Return [x, y] of the center of cell containing provided text 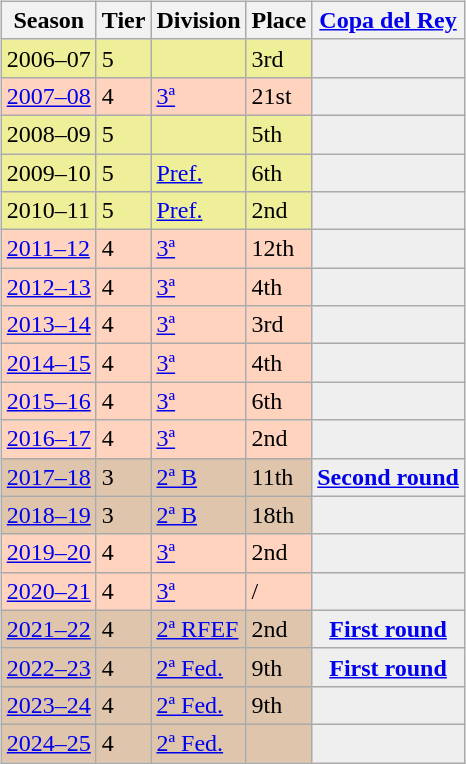
2021–22 [48, 629]
21st [279, 96]
2016–17 [48, 439]
12th [279, 249]
Tier [124, 20]
2012–13 [48, 287]
2020–21 [48, 591]
11th [279, 477]
5th [279, 134]
2022–23 [48, 667]
18th [279, 515]
/ [279, 591]
2019–20 [48, 553]
2ª RFEF [198, 629]
2013–14 [48, 325]
2014–15 [48, 363]
2009–10 [48, 173]
2010–11 [48, 211]
Copa del Rey [388, 20]
2023–24 [48, 705]
2024–25 [48, 743]
Place [279, 20]
Division [198, 20]
2006–07 [48, 58]
2008–09 [48, 134]
Season [48, 20]
2007–08 [48, 96]
Second round [388, 477]
2018–19 [48, 515]
2017–18 [48, 477]
2015–16 [48, 401]
2011–12 [48, 249]
